Scan for the cell matching the given text and deliver its (x, y) coordinate at center. 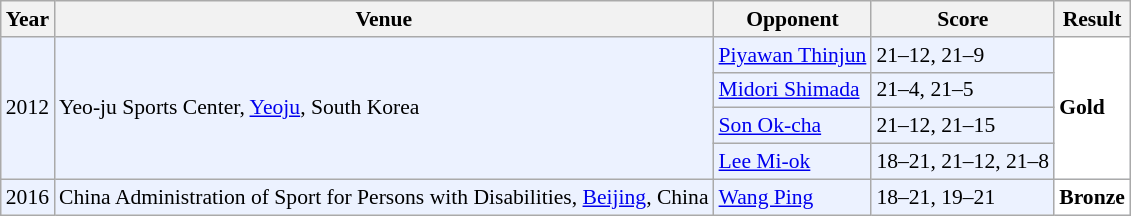
Son Ok-cha (793, 126)
Opponent (793, 19)
Bronze (1092, 197)
Yeo-ju Sports Center, Yeoju, South Korea (384, 108)
Result (1092, 19)
Score (962, 19)
2016 (28, 197)
Midori Shimada (793, 90)
Piyawan Thinjun (793, 55)
China Administration of Sport for Persons with Disabilities, Beijing, China (384, 197)
21–12, 21–15 (962, 126)
18–21, 21–12, 21–8 (962, 162)
Wang Ping (793, 197)
Lee Mi-ok (793, 162)
21–12, 21–9 (962, 55)
18–21, 19–21 (962, 197)
Gold (1092, 108)
2012 (28, 108)
Venue (384, 19)
Year (28, 19)
21–4, 21–5 (962, 90)
